Detect which cell encompasses the target text, then output its (X, Y) center coordinate. 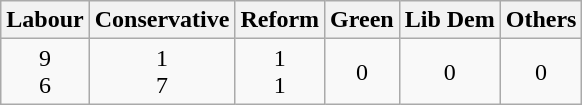
Conservative (162, 20)
Lib Dem (450, 20)
Reform (280, 20)
17 (162, 72)
Others (541, 20)
96 (45, 72)
Green (362, 20)
11 (280, 72)
Labour (45, 20)
